Find where the given text appears and provide that cell's center as (x, y) coordinate. 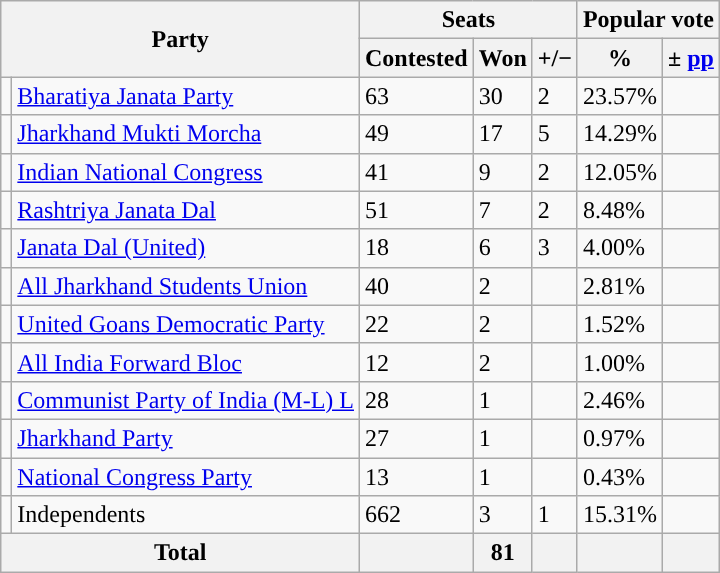
28 (417, 400)
7 (502, 210)
Independents (186, 515)
1.52% (620, 324)
All Jharkhand Students Union (186, 286)
0.97% (620, 438)
Seats (469, 20)
41 (417, 172)
Popular vote (648, 20)
12 (417, 362)
8.48% (620, 210)
Contested (417, 58)
Jharkhand Party (186, 438)
81 (502, 553)
Janata Dal (United) (186, 248)
22 (417, 324)
12.05% (620, 172)
51 (417, 210)
40 (417, 286)
13 (417, 477)
27 (417, 438)
1.00% (620, 362)
± pp (690, 58)
662 (417, 515)
United Goans Democratic Party (186, 324)
49 (417, 134)
14.29% (620, 134)
Total (180, 553)
2.81% (620, 286)
Jharkhand Mukti Morcha (186, 134)
+/− (554, 58)
30 (502, 96)
All India Forward Bloc (186, 362)
Rashtriya Janata Dal (186, 210)
Party (180, 39)
National Congress Party (186, 477)
0.43% (620, 477)
23.57% (620, 96)
Communist Party of India (M-L) L (186, 400)
4.00% (620, 248)
63 (417, 96)
9 (502, 172)
18 (417, 248)
Bharatiya Janata Party (186, 96)
5 (554, 134)
17 (502, 134)
2.46% (620, 400)
6 (502, 248)
% (620, 58)
Won (502, 58)
15.31% (620, 515)
Indian National Congress (186, 172)
